Pinpoint the cell where the given text exists, returning its (x, y) midpoint coordinate. 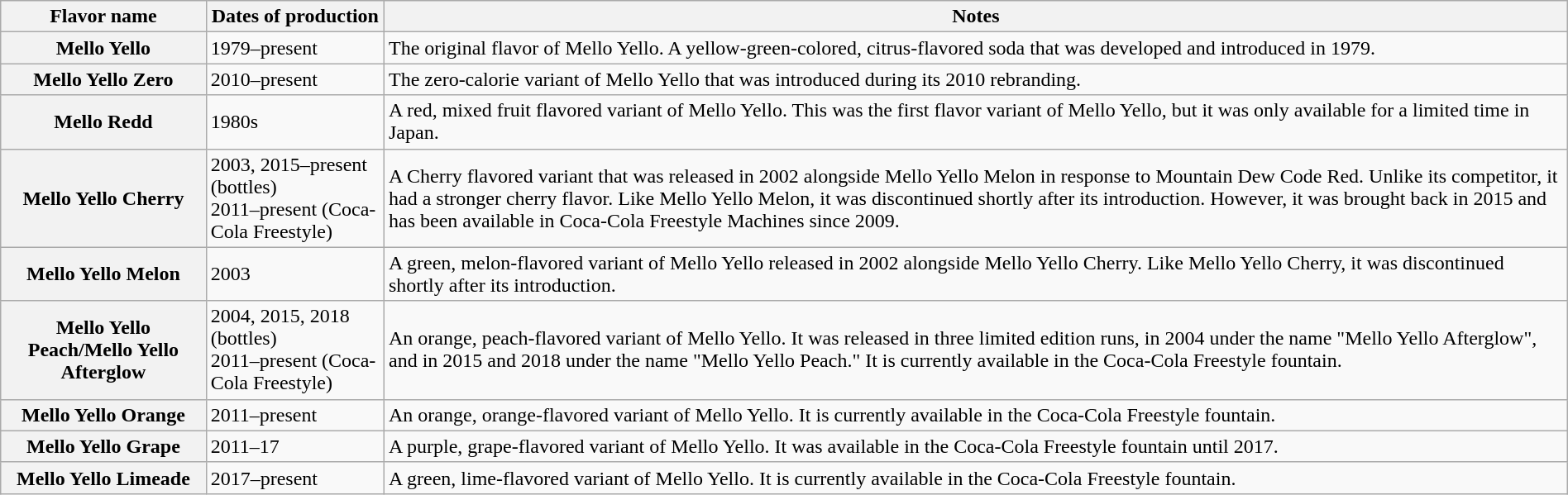
Mello Yello (103, 48)
Mello Yello Peach/Mello Yello Afterglow (103, 350)
2017–present (294, 478)
1979–present (294, 48)
The original flavor of Mello Yello. A yellow-green-colored, citrus-flavored soda that was developed and introduced in 1979. (976, 48)
The zero-calorie variant of Mello Yello that was introduced during its 2010 rebranding. (976, 79)
Notes (976, 17)
2003, 2015–present (bottles)2011–present (Coca-Cola Freestyle) (294, 198)
2003 (294, 274)
Flavor name (103, 17)
Mello Yello Melon (103, 274)
Mello Yello Grape (103, 446)
Mello Yello Limeade (103, 478)
2011–present (294, 415)
Dates of production (294, 17)
2010–present (294, 79)
2004, 2015, 2018 (bottles)2011–present (Coca-Cola Freestyle) (294, 350)
Mello Yello Zero (103, 79)
Mello Yello Cherry (103, 198)
A green, lime-flavored variant of Mello Yello. It is currently available in the Coca-Cola Freestyle fountain. (976, 478)
Mello Redd (103, 122)
An orange, orange-flavored variant of Mello Yello. It is currently available in the Coca-Cola Freestyle fountain. (976, 415)
1980s (294, 122)
Mello Yello Orange (103, 415)
A purple, grape-flavored variant of Mello Yello. It was available in the Coca-Cola Freestyle fountain until 2017. (976, 446)
2011–17 (294, 446)
